Extract the [X, Y] coordinate from the center of the cell holding the provided text.  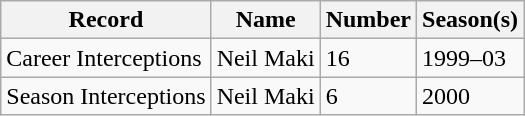
16 [368, 58]
1999–03 [470, 58]
Season(s) [470, 20]
Career Interceptions [106, 58]
2000 [470, 96]
Number [368, 20]
Name [266, 20]
Record [106, 20]
6 [368, 96]
Season Interceptions [106, 96]
